Extract the (x, y) coordinate from the center of the cell holding the provided text.  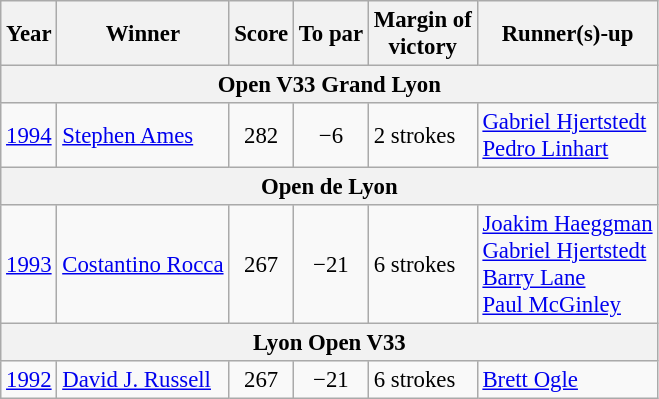
Score (262, 34)
Gabriel Hjertstedt Pedro Linhart (568, 136)
−6 (330, 136)
282 (262, 136)
Lyon Open V33 (330, 343)
Year (29, 34)
Margin ofvictory (422, 34)
Open V33 Grand Lyon (330, 85)
−21 (330, 264)
2 strokes (422, 136)
Winner (143, 34)
Stephen Ames (143, 136)
Costantino Rocca (143, 264)
1993 (29, 264)
6 strokes (422, 264)
To par (330, 34)
1994 (29, 136)
Open de Lyon (330, 187)
267 (262, 264)
Joakim Haeggman Gabriel Hjertstedt Barry Lane Paul McGinley (568, 264)
Runner(s)-up (568, 34)
